For the text-containing cell, return its midpoint in [X, Y] coordinate format. 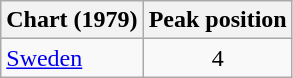
Chart (1979) [72, 20]
Sweden [72, 58]
Peak position [218, 20]
4 [218, 58]
